Return the (x, y) coordinate for the center point of the cell that contains the specified text.  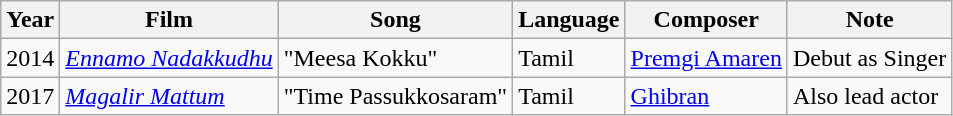
"Meesa Kokku" (395, 58)
Song (395, 20)
Magalir Mattum (169, 96)
Composer (706, 20)
2014 (30, 58)
"Time Passukkosaram" (395, 96)
Ghibran (706, 96)
Premgi Amaren (706, 58)
Note (869, 20)
Debut as Singer (869, 58)
Also lead actor (869, 96)
Ennamo Nadakkudhu (169, 58)
Year (30, 20)
2017 (30, 96)
Film (169, 20)
Language (569, 20)
